Determine the [x, y] coordinate at the center of the cell enclosing the given text.  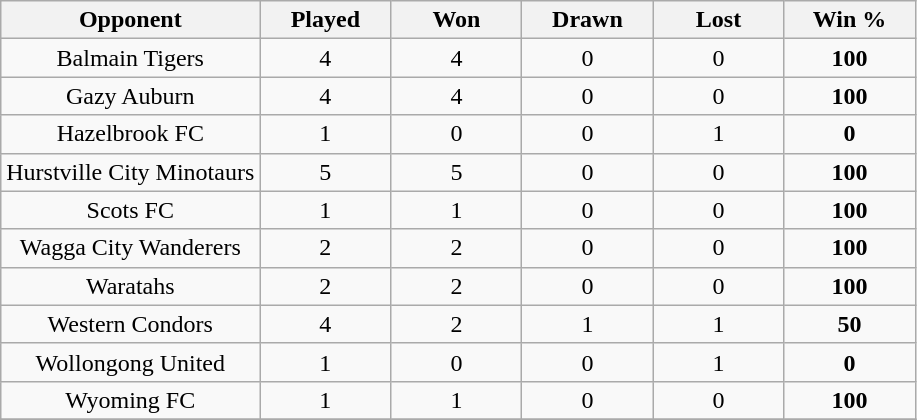
Gazy Auburn [130, 96]
Opponent [130, 20]
Played [326, 20]
Scots FC [130, 210]
Lost [718, 20]
Balmain Tigers [130, 58]
Hazelbrook FC [130, 134]
Western Condors [130, 324]
Waratahs [130, 286]
Wollongong United [130, 362]
50 [850, 324]
Drawn [588, 20]
Wagga City Wanderers [130, 248]
Win % [850, 20]
Wyoming FC [130, 400]
Won [456, 20]
Hurstville City Minotaurs [130, 172]
